Extract the (x, y) coordinate from the center of the cell holding the provided text.  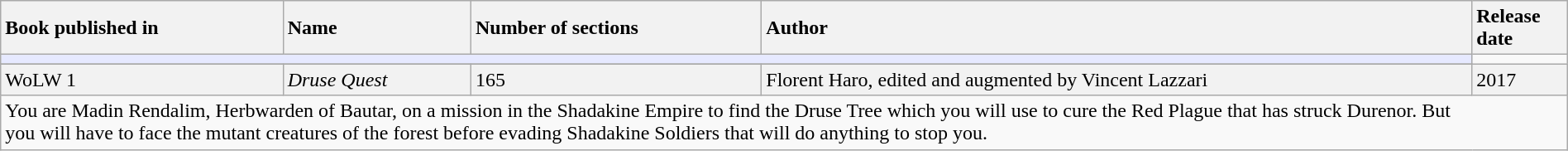
Druse Quest (377, 80)
Book published in (142, 28)
Release date (1520, 28)
165 (615, 80)
WoLW 1 (142, 80)
Number of sections (615, 28)
Author (1116, 28)
Name (377, 28)
Florent Haro, edited and augmented by Vincent Lazzari (1116, 80)
2017 (1520, 80)
